Provide the [X, Y] coordinate of the cell's center where the given text is located.  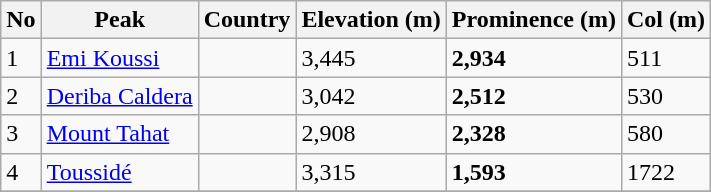
Toussidé [120, 172]
2,512 [534, 96]
2 [21, 96]
2,934 [534, 58]
Mount Tahat [120, 134]
Country [247, 20]
580 [666, 134]
Emi Koussi [120, 58]
1,593 [534, 172]
1 [21, 58]
2,908 [371, 134]
Deriba Caldera [120, 96]
3 [21, 134]
530 [666, 96]
1722 [666, 172]
511 [666, 58]
3,445 [371, 58]
3,042 [371, 96]
Elevation (m) [371, 20]
Col (m) [666, 20]
4 [21, 172]
2,328 [534, 134]
Prominence (m) [534, 20]
Peak [120, 20]
No [21, 20]
3,315 [371, 172]
